Extract the [X, Y] coordinate from the center of the cell holding the provided text.  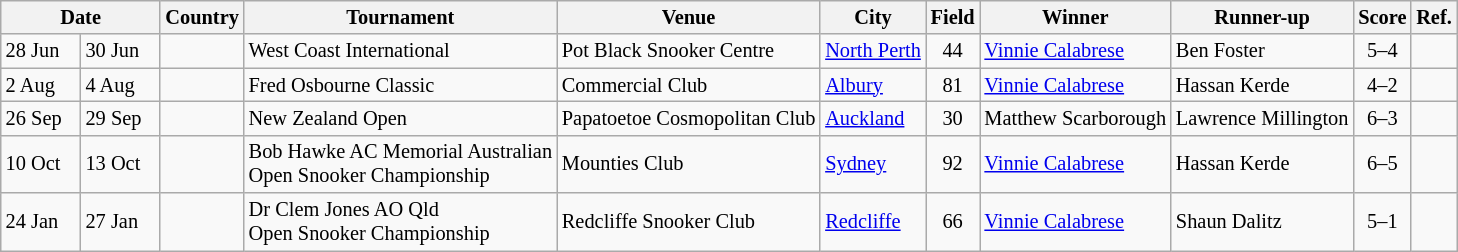
Ref. [1434, 17]
Papatoetoe Cosmopolitan Club [688, 118]
24 Jan [41, 222]
Bob Hawke AC Memorial AustralianOpen Snooker Championship [400, 164]
81 [953, 85]
5–1 [1382, 222]
13 Oct [121, 164]
Venue [688, 17]
6–5 [1382, 164]
10 Oct [41, 164]
Tournament [400, 17]
Score [1382, 17]
Field [953, 17]
Country [202, 17]
North Perth [872, 51]
5–4 [1382, 51]
West Coast International [400, 51]
Auckland [872, 118]
4–2 [1382, 85]
Runner-up [1262, 17]
Dr Clem Jones AO QldOpen Snooker Championship [400, 222]
Pot Black Snooker Centre [688, 51]
Redcliffe [872, 222]
29 Sep [121, 118]
27 Jan [121, 222]
Shaun Dalitz [1262, 222]
6–3 [1382, 118]
30 [953, 118]
Ben Foster [1262, 51]
30 Jun [121, 51]
Fred Osbourne Classic [400, 85]
4 Aug [121, 85]
66 [953, 222]
Date [81, 17]
Matthew Scarborough [1076, 118]
City [872, 17]
Redcliffe Snooker Club [688, 222]
Commercial Club [688, 85]
28 Jun [41, 51]
Mounties Club [688, 164]
New Zealand Open [400, 118]
Albury [872, 85]
44 [953, 51]
Winner [1076, 17]
Lawrence Millington [1262, 118]
92 [953, 164]
Sydney [872, 164]
2 Aug [41, 85]
26 Sep [41, 118]
